Return the (x, y) coordinate for the center point of the cell that contains the specified text.  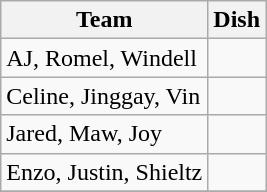
Celine, Jinggay, Vin (104, 96)
Enzo, Justin, Shieltz (104, 172)
Dish (237, 20)
Team (104, 20)
AJ, Romel, Windell (104, 58)
Jared, Maw, Joy (104, 134)
